Find where the given text appears and provide that cell's center as (x, y) coordinate. 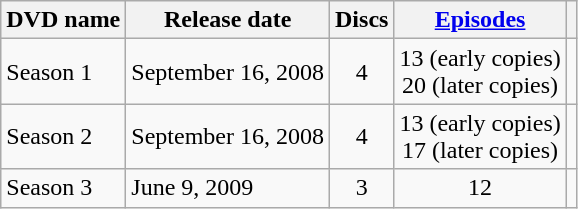
3 (362, 188)
June 9, 2009 (228, 188)
13 (early copies)20 (later copies) (480, 72)
Season 2 (64, 136)
Episodes (480, 20)
Release date (228, 20)
12 (480, 188)
13 (early copies)17 (later copies) (480, 136)
Season 1 (64, 72)
Season 3 (64, 188)
DVD name (64, 20)
Discs (362, 20)
